Scan for the cell matching the given text and deliver its (x, y) coordinate at center. 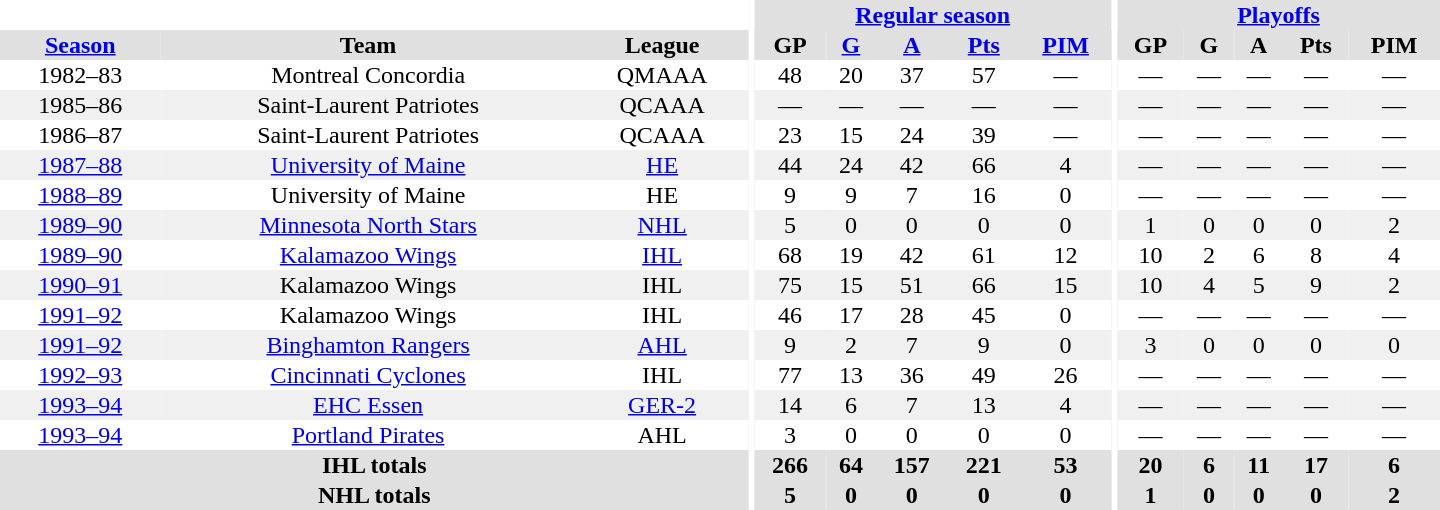
26 (1066, 375)
Minnesota North Stars (368, 225)
8 (1316, 255)
Team (368, 45)
49 (984, 375)
16 (984, 195)
NHL totals (374, 495)
1988–89 (80, 195)
Playoffs (1278, 15)
Cincinnati Cyclones (368, 375)
Season (80, 45)
48 (790, 75)
68 (790, 255)
53 (1066, 465)
44 (790, 165)
57 (984, 75)
EHC Essen (368, 405)
39 (984, 135)
IHL totals (374, 465)
1982–83 (80, 75)
1992–93 (80, 375)
1985–86 (80, 105)
1987–88 (80, 165)
28 (912, 315)
1986–87 (80, 135)
Portland Pirates (368, 435)
221 (984, 465)
19 (851, 255)
14 (790, 405)
Binghamton Rangers (368, 345)
46 (790, 315)
61 (984, 255)
64 (851, 465)
36 (912, 375)
Montreal Concordia (368, 75)
NHL (662, 225)
Regular season (932, 15)
266 (790, 465)
75 (790, 285)
45 (984, 315)
League (662, 45)
GER-2 (662, 405)
157 (912, 465)
23 (790, 135)
12 (1066, 255)
QMAAA (662, 75)
77 (790, 375)
37 (912, 75)
51 (912, 285)
11 (1259, 465)
1990–91 (80, 285)
